Identify which cell holds the provided text, then report its [x, y] central coordinate. 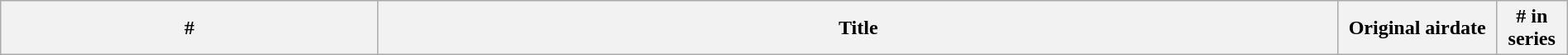
# in series [1532, 28]
# [190, 28]
Title [858, 28]
Original airdate [1417, 28]
